Search for the cell housing the specified text and yield its [X, Y] center coordinate. 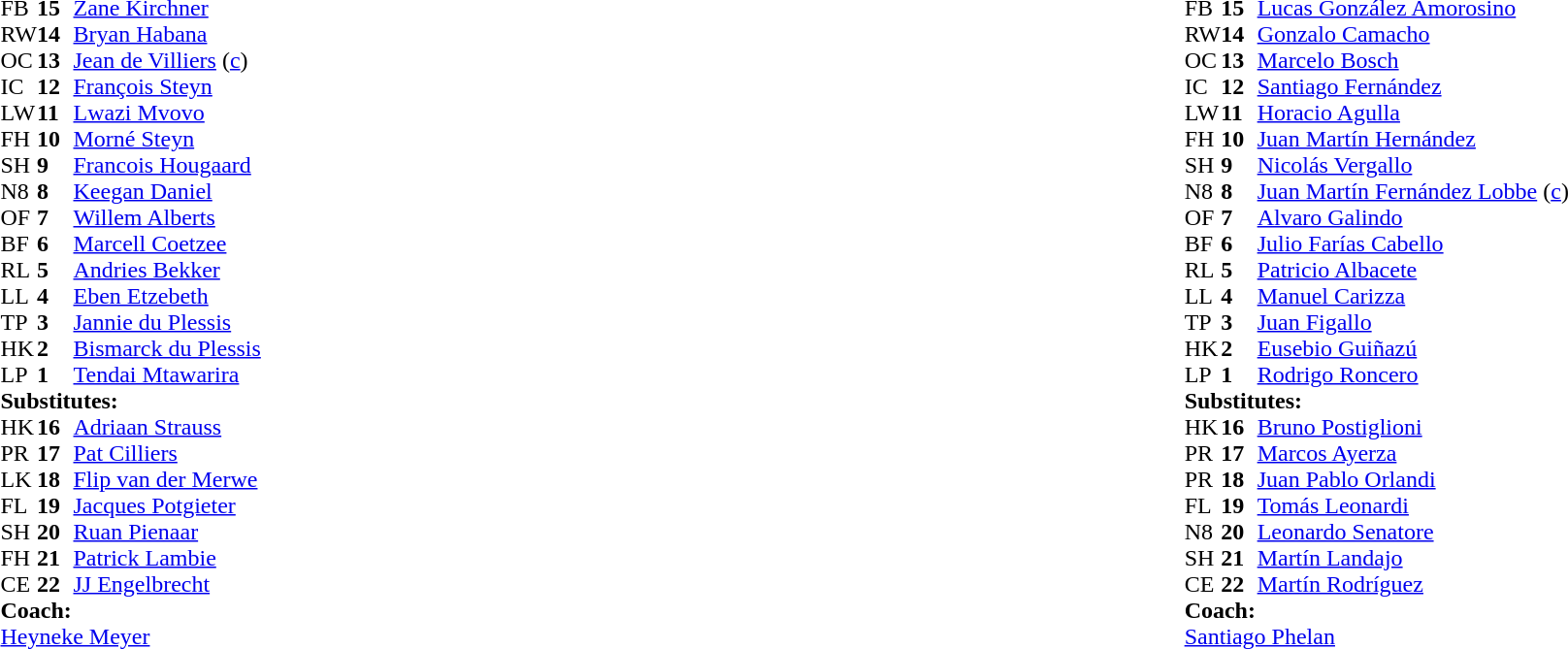
Substitutes: [130, 402]
Andries Bekker [167, 270]
Marcell Coetzee [167, 244]
Jannie du Plessis [167, 322]
François Steyn [167, 87]
Lwazi Mvovo [167, 113]
Willem Alberts [167, 217]
Morné Steyn [167, 140]
Heyneke Meyer [130, 636]
Bryan Habana [167, 35]
Adriaan Strauss [167, 427]
Bismarck du Plessis [167, 349]
Tendai Mtawarira [167, 374]
Flip van der Merwe [167, 479]
Eben Etzebeth [167, 297]
Jacques Potgieter [167, 506]
Pat Cilliers [167, 454]
Ruan Pienaar [167, 532]
Patrick Lambie [167, 559]
JJ Engelbrecht [167, 584]
Francois Hougaard [167, 165]
Keegan Daniel [167, 192]
LK [18, 479]
Jean de Villiers (c) [167, 60]
Coach: [130, 611]
